Identify which cell holds the provided text, then report its (x, y) central coordinate. 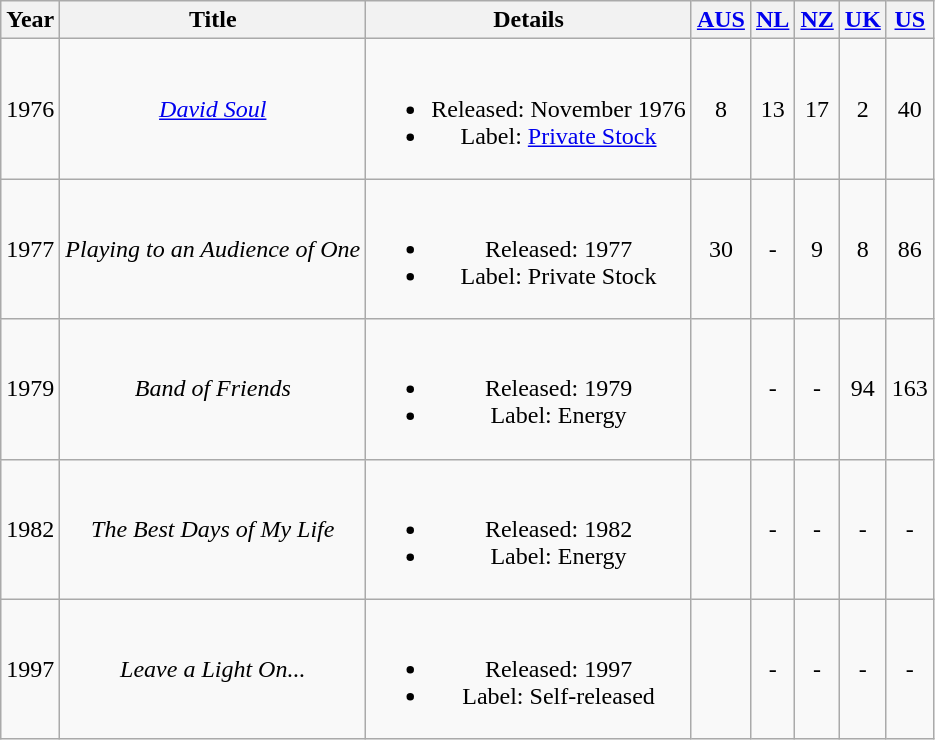
Band of Friends (213, 389)
NL (772, 20)
1977 (30, 249)
Released: November 1976Label: Private Stock (529, 109)
Year (30, 20)
9 (817, 249)
2 (862, 109)
Leave a Light On... (213, 669)
Title (213, 20)
1982 (30, 529)
86 (910, 249)
Released: 1979Label: Energy (529, 389)
17 (817, 109)
30 (720, 249)
1976 (30, 109)
1979 (30, 389)
13 (772, 109)
NZ (817, 20)
The Best Days of My Life (213, 529)
1997 (30, 669)
Released: 1977Label: Private Stock (529, 249)
163 (910, 389)
US (910, 20)
David Soul (213, 109)
Released: 1982Label: Energy (529, 529)
Playing to an Audience of One (213, 249)
40 (910, 109)
AUS (720, 20)
Released: 1997Label: Self-released (529, 669)
Details (529, 20)
UK (862, 20)
94 (862, 389)
